Detect which cell encompasses the target text, then output its [x, y] center coordinate. 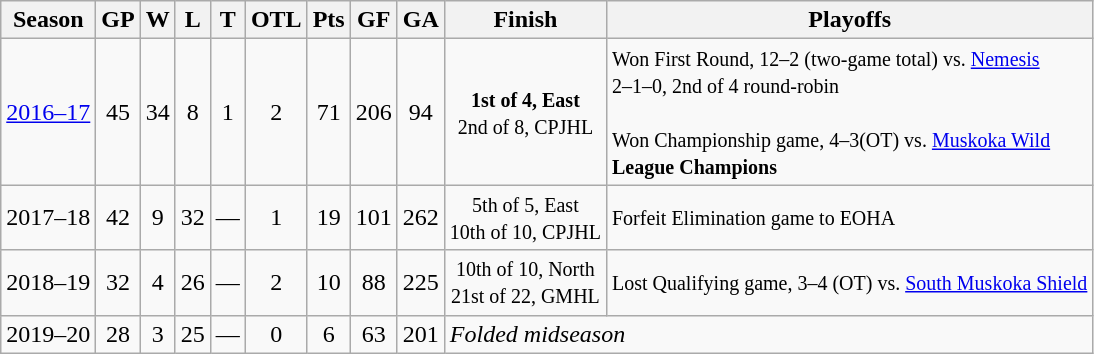
8 [192, 112]
Finish [525, 20]
4 [158, 282]
6 [328, 334]
2019–20 [48, 334]
26 [192, 282]
2016–17 [48, 112]
Season [48, 20]
2017–18 [48, 218]
201 [420, 334]
GP [118, 20]
Lost Qualifying game, 3–4 (OT) vs. South Muskoka Shield [849, 282]
34 [158, 112]
GF [374, 20]
Forfeit Elimination game to EOHA [849, 218]
W [158, 20]
101 [374, 218]
0 [276, 334]
262 [420, 218]
206 [374, 112]
25 [192, 334]
1st of 4, East2nd of 8, CPJHL [525, 112]
94 [420, 112]
OTL [276, 20]
Won First Round, 12–2 (two-game total) vs. Nemesis2–1–0, 2nd of 4 round-robinWon Championship game, 4–3(OT) vs. Muskoka WildLeague Champions [849, 112]
Pts [328, 20]
3 [158, 334]
71 [328, 112]
10 [328, 282]
GA [420, 20]
Playoffs [849, 20]
225 [420, 282]
63 [374, 334]
42 [118, 218]
19 [328, 218]
28 [118, 334]
45 [118, 112]
10th of 10, North21st of 22, GMHL [525, 282]
5th of 5, East10th of 10, CPJHL [525, 218]
2018–19 [48, 282]
T [228, 20]
Folded midseason [768, 334]
L [192, 20]
9 [158, 218]
88 [374, 282]
